Return (x, y) of the center of cell containing provided text 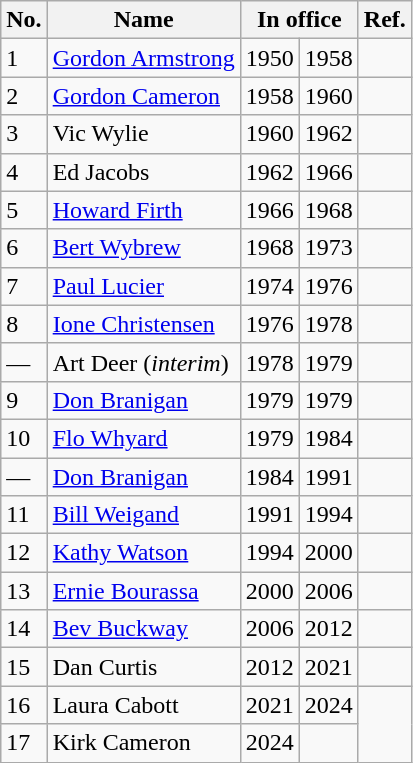
Ref. (384, 20)
16 (24, 705)
1950 (270, 58)
1974 (270, 286)
In office (299, 20)
1 (24, 58)
9 (24, 400)
5 (24, 210)
3 (24, 134)
Kirk Cameron (144, 743)
Gordon Cameron (144, 96)
Ernie Bourassa (144, 591)
Flo Whyard (144, 438)
17 (24, 743)
Laura Cabott (144, 705)
Howard Firth (144, 210)
6 (24, 248)
Art Deer (interim) (144, 362)
10 (24, 438)
14 (24, 629)
Kathy Watson (144, 553)
No. (24, 20)
4 (24, 172)
Bev Buckway (144, 629)
Vic Wylie (144, 134)
11 (24, 515)
1973 (328, 248)
Dan Curtis (144, 667)
13 (24, 591)
Ione Christensen (144, 324)
Bert Wybrew (144, 248)
Gordon Armstrong (144, 58)
2 (24, 96)
12 (24, 553)
7 (24, 286)
15 (24, 667)
Name (144, 20)
Paul Lucier (144, 286)
8 (24, 324)
Ed Jacobs (144, 172)
Bill Weigand (144, 515)
